Scan for the cell matching the given text and deliver its [x, y] coordinate at center. 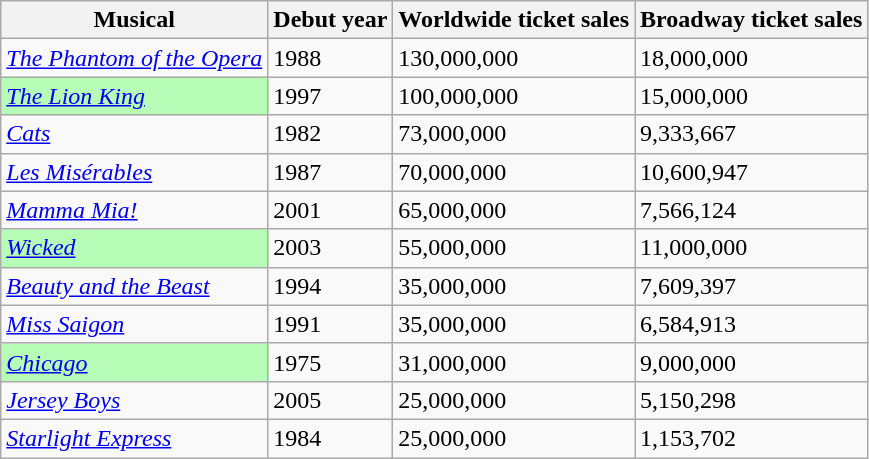
1982 [330, 134]
The Lion King [134, 96]
2003 [330, 248]
Wicked [134, 248]
Starlight Express [134, 438]
31,000,000 [514, 362]
Debut year [330, 20]
73,000,000 [514, 134]
2005 [330, 400]
65,000,000 [514, 210]
11,000,000 [752, 248]
Miss Saigon [134, 324]
Cats [134, 134]
Chicago [134, 362]
100,000,000 [514, 96]
1,153,702 [752, 438]
1984 [330, 438]
5,150,298 [752, 400]
Musical [134, 20]
10,600,947 [752, 172]
1975 [330, 362]
Beauty and the Beast [134, 286]
55,000,000 [514, 248]
Jersey Boys [134, 400]
70,000,000 [514, 172]
1997 [330, 96]
7,609,397 [752, 286]
18,000,000 [752, 58]
Worldwide ticket sales [514, 20]
6,584,913 [752, 324]
1991 [330, 324]
7,566,124 [752, 210]
The Phantom of the Opera [134, 58]
Mamma Mia! [134, 210]
2001 [330, 210]
Broadway ticket sales [752, 20]
1988 [330, 58]
130,000,000 [514, 58]
9,333,667 [752, 134]
1987 [330, 172]
1994 [330, 286]
9,000,000 [752, 362]
Les Misérables [134, 172]
15,000,000 [752, 96]
